Determine the (X, Y) coordinate at the center of the cell enclosing the given text.  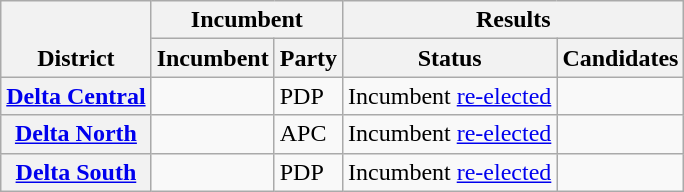
Party (308, 58)
Status (450, 58)
APC (308, 134)
Results (514, 20)
District (76, 39)
Candidates (620, 58)
Delta Central (76, 96)
Delta North (76, 134)
Delta South (76, 172)
